Find where the given text appears and provide that cell's center as (X, Y) coordinate. 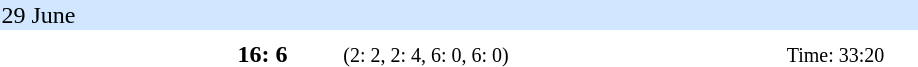
29 June (459, 15)
